Output the (X, Y) coordinate of the center of the cell containing the given text.  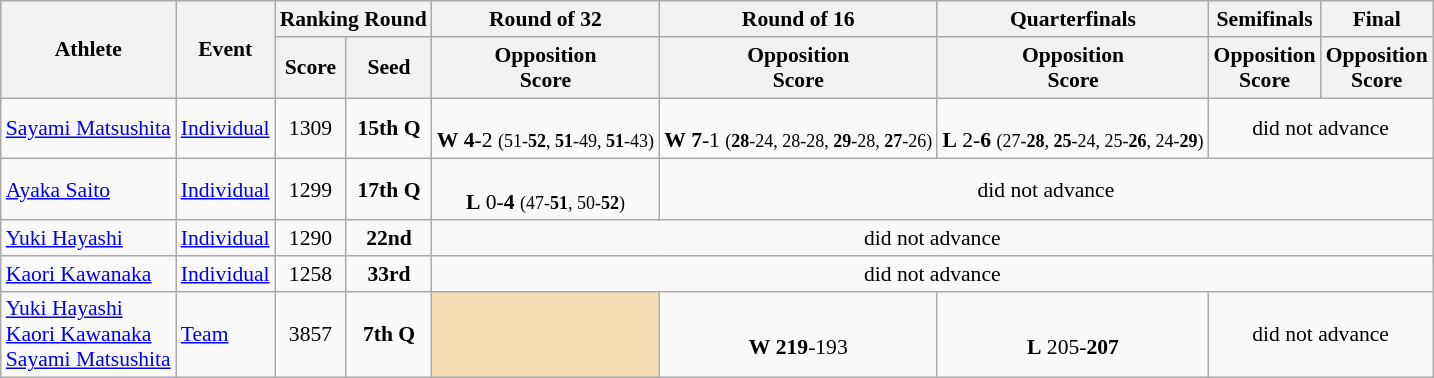
Team (226, 334)
W 219-193 (798, 334)
Round of 16 (798, 19)
Quarterfinals (1072, 19)
Ayaka Saito (88, 190)
W 4-2 (51-52, 51-49, 51-43) (546, 128)
17th Q (388, 190)
Yuki Hayashi (88, 238)
1290 (311, 238)
7th Q (388, 334)
Yuki HayashiKaori KawanakaSayami Matsushita (88, 334)
1299 (311, 190)
1258 (311, 274)
L 0-4 (47-51, 50-52) (546, 190)
Round of 32 (546, 19)
L 205-207 (1072, 334)
Ranking Round (354, 19)
Event (226, 50)
33rd (388, 274)
Kaori Kawanaka (88, 274)
Athlete (88, 50)
1309 (311, 128)
3857 (311, 334)
Seed (388, 68)
W 7-1 (28-24, 28-28, 29-28, 27-26) (798, 128)
L 2-6 (27-28, 25-24, 25-26, 24-29) (1072, 128)
Score (311, 68)
Final (1377, 19)
Sayami Matsushita (88, 128)
Semifinals (1265, 19)
15th Q (388, 128)
22nd (388, 238)
